Find where the given text appears and provide that cell's center as (x, y) coordinate. 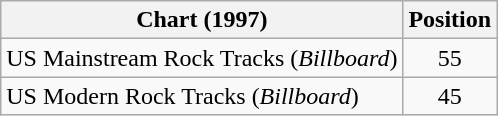
Chart (1997) (202, 20)
Position (450, 20)
US Modern Rock Tracks (Billboard) (202, 96)
US Mainstream Rock Tracks (Billboard) (202, 58)
55 (450, 58)
45 (450, 96)
